Locate the cell with the specified text and output its (X, Y) center coordinate. 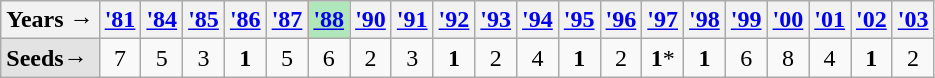
'88 (329, 20)
'97 (663, 20)
7 (120, 58)
'81 (120, 20)
'01 (830, 20)
Years → (50, 20)
'87 (287, 20)
'92 (454, 20)
8 (788, 58)
'95 (579, 20)
'00 (788, 20)
'94 (538, 20)
'96 (621, 20)
'85 (204, 20)
'93 (496, 20)
'86 (245, 20)
'99 (746, 20)
Seeds→ (50, 58)
1* (663, 58)
'90 (371, 20)
'84 (162, 20)
'98 (705, 20)
'91 (412, 20)
'03 (913, 20)
'02 (871, 20)
